Output the [x, y] coordinate of the center of the cell containing the given text.  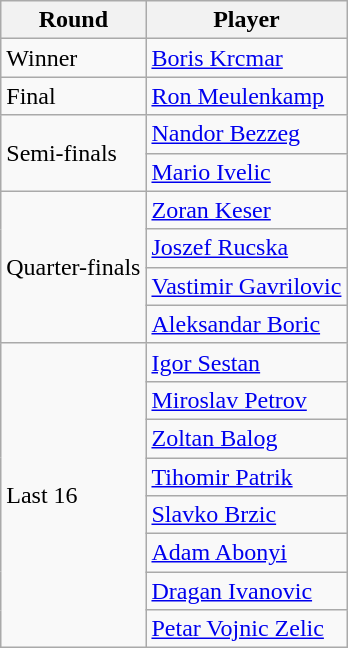
Last 16 [74, 495]
Ron Meulenkamp [246, 96]
Semi-finals [74, 153]
Miroslav Petrov [246, 400]
Adam Abonyi [246, 553]
Winner [74, 58]
Quarter-finals [74, 267]
Boris Krcmar [246, 58]
Player [246, 20]
Dragan Ivanovic [246, 591]
Slavko Brzic [246, 515]
Joszef Rucska [246, 248]
Zoltan Balog [246, 438]
Round [74, 20]
Vastimir Gavrilovic [246, 286]
Mario Ivelic [246, 172]
Petar Vojnic Zelic [246, 629]
Final [74, 96]
Igor Sestan [246, 362]
Nandor Bezzeg [246, 134]
Aleksandar Boric [246, 324]
Tihomir Patrik [246, 477]
Zoran Keser [246, 210]
